Detect which cell encompasses the target text, then output its (X, Y) center coordinate. 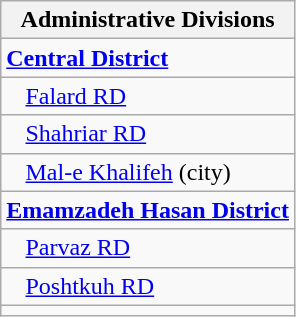
Falard RD (148, 96)
Mal-e Khalifeh (city) (148, 172)
Central District (148, 58)
Poshtkuh RD (148, 286)
Shahriar RD (148, 134)
Emamzadeh Hasan District (148, 210)
Parvaz RD (148, 248)
Administrative Divisions (148, 20)
